Scan for the cell matching the given text and deliver its (X, Y) coordinate at center. 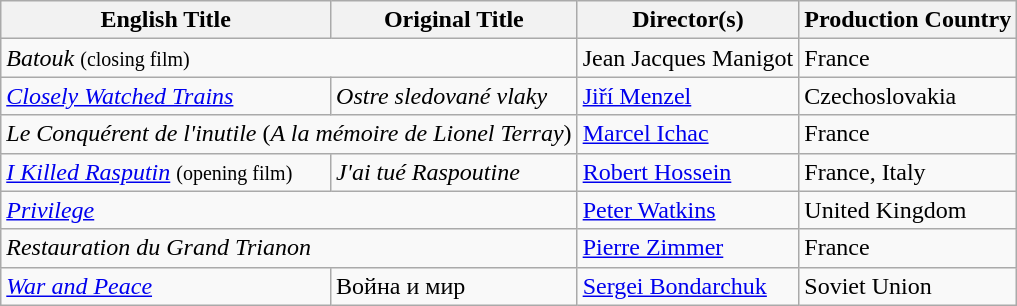
Sergei Bondarchuk (688, 286)
France, Italy (908, 172)
Original Title (454, 20)
J'ai tué Raspoutine (454, 172)
Director(s) (688, 20)
Peter Watkins (688, 210)
Restauration du Grand Trianon (289, 248)
Privilege (289, 210)
War and Peace (166, 286)
Czechoslovakia (908, 96)
Production Country (908, 20)
Pierre Zimmer (688, 248)
Le Conquérent de l'inutile (A la mémoire de Lionel Terray) (289, 134)
Marcel Ichac (688, 134)
Война и мир (454, 286)
Robert Hossein (688, 172)
Jiří Menzel (688, 96)
Jean Jacques Manigot (688, 58)
Closely Watched Trains (166, 96)
Ostre sledované vlaky (454, 96)
Batouk (closing film) (289, 58)
English Title (166, 20)
Soviet Union (908, 286)
I Killed Rasputin (opening film) (166, 172)
United Kingdom (908, 210)
